Extract the (x, y) coordinate from the center of the cell holding the provided text.  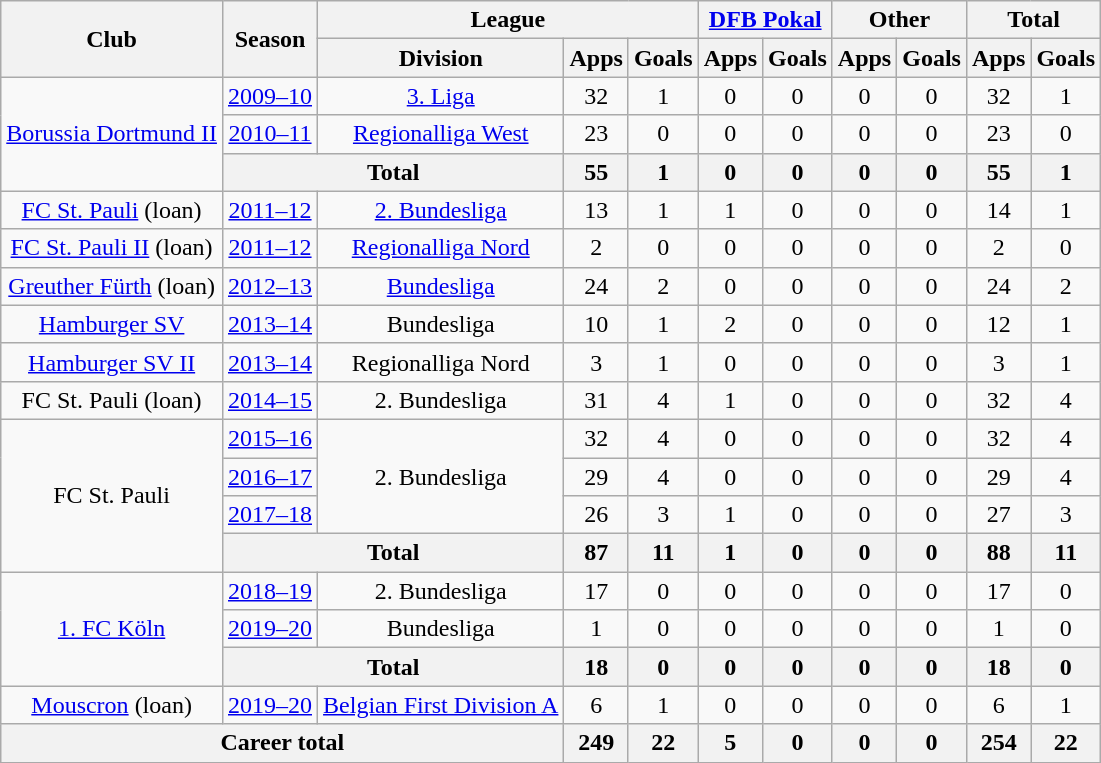
FC St. Pauli (112, 495)
1. FC Köln (112, 629)
31 (596, 400)
10 (596, 324)
Division (441, 58)
Borussia Dortmund II (112, 134)
14 (998, 210)
FC St. Pauli II (loan) (112, 248)
Other (899, 20)
26 (596, 515)
League (508, 20)
2010–11 (270, 134)
3. Liga (441, 96)
2009–10 (270, 96)
Hamburger SV II (112, 362)
DFB Pokal (765, 20)
Club (112, 39)
249 (596, 743)
87 (596, 553)
254 (998, 743)
2016–17 (270, 477)
2015–16 (270, 438)
2017–18 (270, 515)
Belgian First Division A (441, 705)
Regionalliga West (441, 134)
Season (270, 39)
Mouscron (loan) (112, 705)
2014–15 (270, 400)
12 (998, 324)
88 (998, 553)
Greuther Fürth (loan) (112, 286)
27 (998, 515)
5 (730, 743)
2018–19 (270, 591)
2012–13 (270, 286)
Career total (282, 743)
13 (596, 210)
Hamburger SV (112, 324)
